Extract the [x, y] coordinate from the center of the cell holding the provided text.  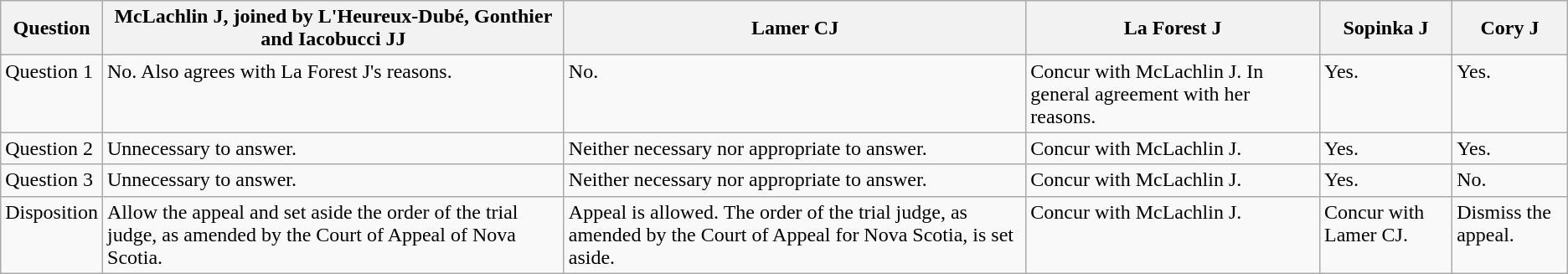
Question 3 [52, 180]
Concur with Lamer CJ. [1385, 235]
Disposition [52, 235]
McLachlin J, joined by L'Heureux-Dubé, Gonthier and Iacobucci JJ [333, 28]
Cory J [1510, 28]
Lamer CJ [795, 28]
Question 1 [52, 94]
Dismiss the appeal. [1510, 235]
Appeal is allowed. The order of the trial judge, as amended by the Court of Appeal for Nova Scotia, is set aside. [795, 235]
No. Also agrees with La Forest J's reasons. [333, 94]
Concur with McLachlin J. In general agreement with her reasons. [1173, 94]
La Forest J [1173, 28]
Allow the appeal and set aside the order of the trial judge, as amended by the Court of Appeal of Nova Scotia. [333, 235]
Question [52, 28]
Sopinka J [1385, 28]
Question 2 [52, 148]
